Provide the (X, Y) coordinate of the cell's center where the given text is located.  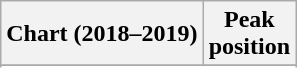
Chart (2018–2019) (102, 34)
Peakposition (249, 34)
